Return (X, Y) of the center of cell containing provided text 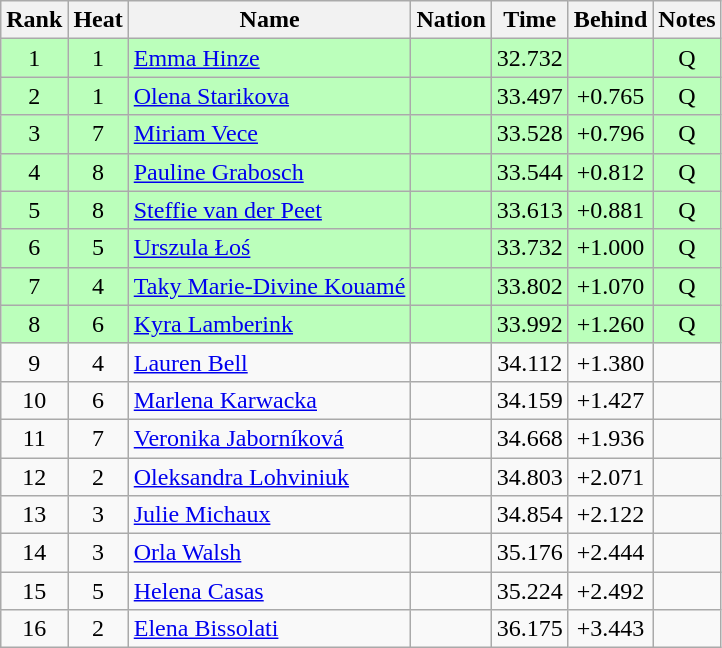
33.732 (530, 248)
+1.070 (610, 286)
Elena Bissolati (270, 629)
9 (34, 362)
Kyra Lamberink (270, 324)
11 (34, 438)
34.854 (530, 515)
35.176 (530, 553)
Marlena Karwacka (270, 400)
Olena Starikova (270, 96)
+2.444 (610, 553)
34.668 (530, 438)
Urszula Łoś (270, 248)
+0.796 (610, 134)
15 (34, 591)
Notes (687, 20)
35.224 (530, 591)
Oleksandra Lohviniuk (270, 477)
Time (530, 20)
+1.380 (610, 362)
16 (34, 629)
+3.443 (610, 629)
+2.122 (610, 515)
+1.936 (610, 438)
+2.071 (610, 477)
13 (34, 515)
33.992 (530, 324)
Orla Walsh (270, 553)
+2.492 (610, 591)
Lauren Bell (270, 362)
Steffie van der Peet (270, 210)
Rank (34, 20)
Name (270, 20)
32.732 (530, 58)
Nation (451, 20)
34.159 (530, 400)
Behind (610, 20)
36.175 (530, 629)
33.802 (530, 286)
Pauline Grabosch (270, 172)
+0.765 (610, 96)
+1.000 (610, 248)
34.803 (530, 477)
+0.812 (610, 172)
+1.427 (610, 400)
10 (34, 400)
Miriam Vece (270, 134)
Heat (98, 20)
33.544 (530, 172)
Julie Michaux (270, 515)
Veronika Jaborníková (270, 438)
+1.260 (610, 324)
33.613 (530, 210)
+0.881 (610, 210)
34.112 (530, 362)
Taky Marie-Divine Kouamé (270, 286)
14 (34, 553)
12 (34, 477)
Emma Hinze (270, 58)
Helena Casas (270, 591)
33.497 (530, 96)
33.528 (530, 134)
